Scan for the cell matching the given text and deliver its (x, y) coordinate at center. 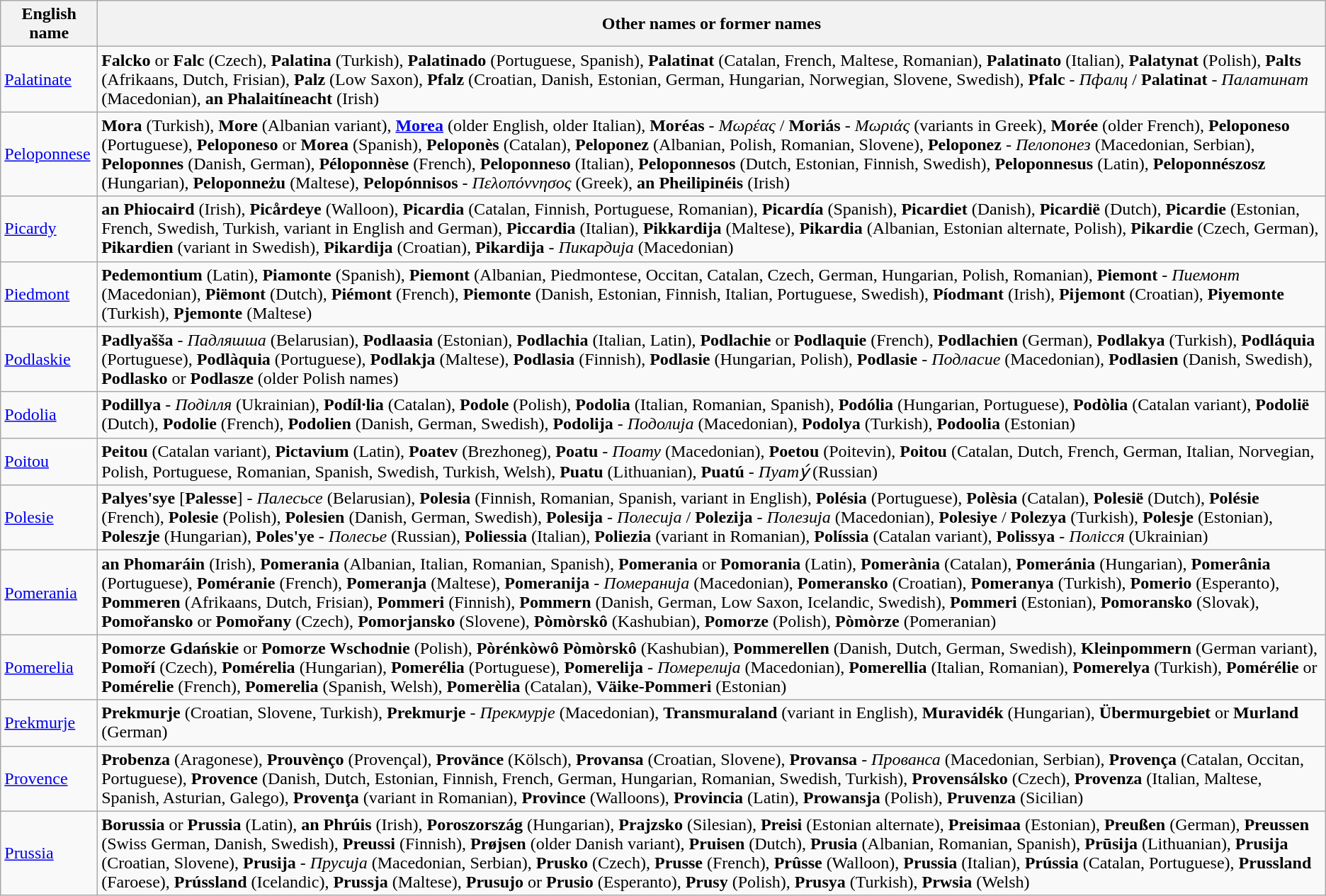
Pomerania (50, 592)
Pomerelia (50, 667)
English name (50, 24)
Prussia (50, 853)
Poitou (50, 462)
Prekmurje (50, 722)
Provence (50, 778)
Piedmont (50, 294)
Other names or former names (712, 24)
Polesie (50, 518)
Podlaskie (50, 359)
Picardy (50, 229)
Peloponnese (50, 154)
Palatinate (50, 79)
Podolia (50, 415)
